Pinpoint the cell where the given text exists, returning its (x, y) midpoint coordinate. 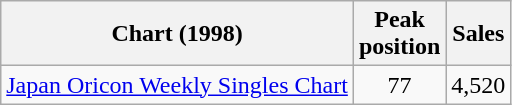
Japan Oricon Weekly Singles Chart (178, 85)
77 (399, 85)
Chart (1998) (178, 34)
Peakposition (399, 34)
Sales (478, 34)
4,520 (478, 85)
